For the text-containing cell, return its midpoint in (X, Y) coordinate format. 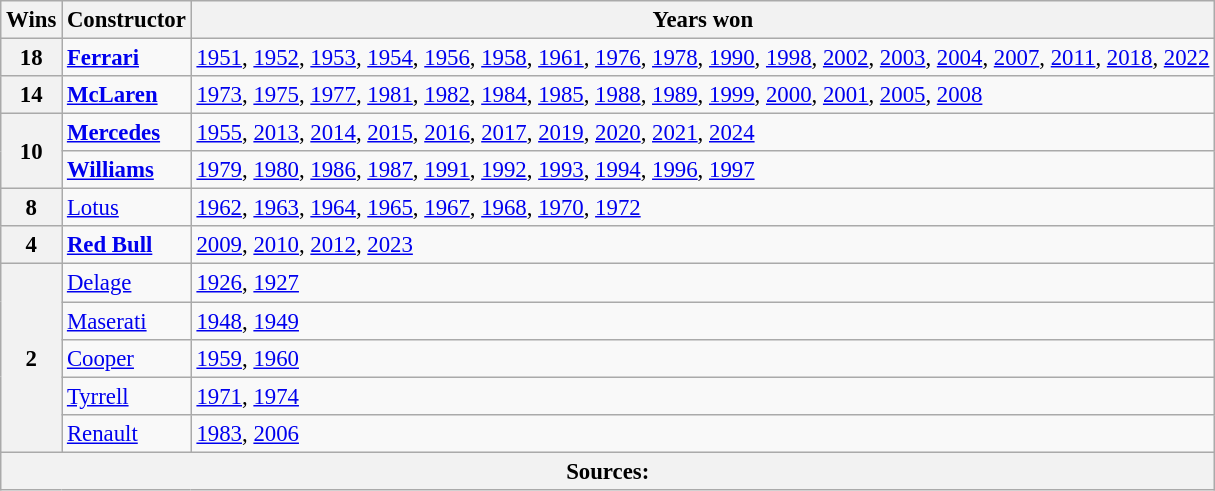
McLaren (127, 95)
1951, 1952, 1953, 1954, 1956, 1958, 1961, 1976, 1978, 1990, 1998, 2002, 2003, 2004, 2007, 2011, 2018, 2022 (703, 58)
Williams (127, 170)
1926, 1927 (703, 283)
Maserati (127, 321)
1973, 1975, 1977, 1981, 1982, 1984, 1985, 1988, 1989, 1999, 2000, 2001, 2005, 2008 (703, 95)
Tyrrell (127, 396)
Cooper (127, 358)
1955, 2013, 2014, 2015, 2016, 2017, 2019, 2020, 2021, 2024 (703, 133)
4 (32, 245)
14 (32, 95)
8 (32, 208)
Delage (127, 283)
1971, 1974 (703, 396)
18 (32, 58)
Renault (127, 433)
Wins (32, 20)
2 (32, 358)
Red Bull (127, 245)
10 (32, 152)
Years won (703, 20)
Ferrari (127, 58)
1959, 1960 (703, 358)
1983, 2006 (703, 433)
1979, 1980, 1986, 1987, 1991, 1992, 1993, 1994, 1996, 1997 (703, 170)
2009, 2010, 2012, 2023 (703, 245)
Mercedes (127, 133)
Sources: (608, 471)
Lotus (127, 208)
Constructor (127, 20)
1962, 1963, 1964, 1965, 1967, 1968, 1970, 1972 (703, 208)
1948, 1949 (703, 321)
